Locate the cell with the specified text and output its (X, Y) center coordinate. 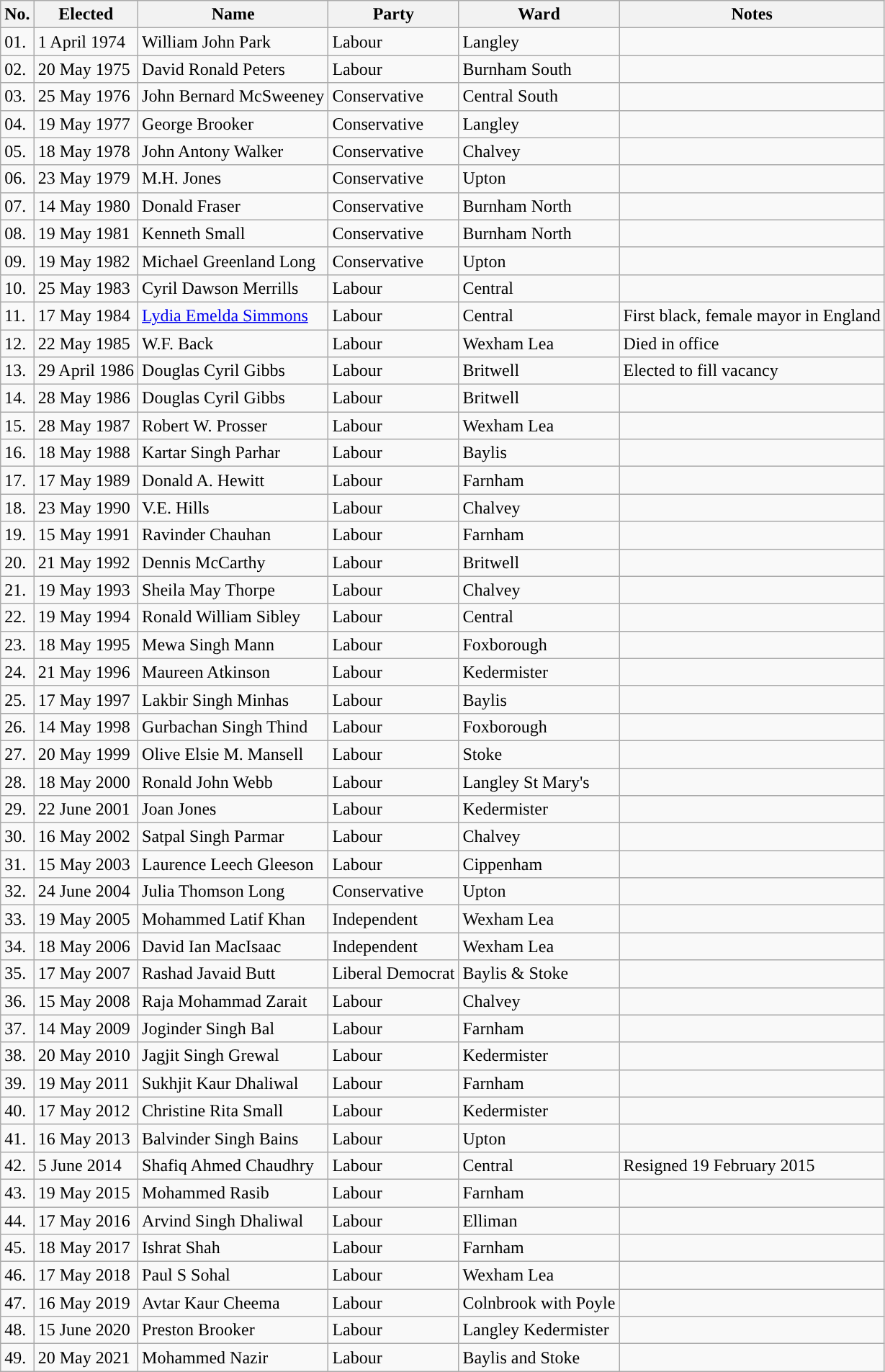
Cyril Dawson Merrills (233, 288)
Joan Jones (233, 810)
19 May 2015 (86, 1193)
Mohammed Rasib (233, 1193)
24. (17, 672)
48. (17, 1330)
Preston Brooker (233, 1330)
Donald A. Hewitt (233, 480)
19 May 1994 (86, 617)
34. (17, 946)
16 May 2013 (86, 1138)
Maureen Atkinson (233, 672)
29 April 1986 (86, 371)
Resigned 19 February 2015 (752, 1165)
14 May 2009 (86, 1028)
18 May 1995 (86, 645)
16. (17, 453)
19 May 1993 (86, 590)
22 May 1985 (86, 344)
Kenneth Small (233, 233)
Baylis and Stoke (539, 1358)
25. (17, 699)
Ravinder Chauhan (233, 535)
Christine Rita Small (233, 1111)
17 May 2016 (86, 1221)
David Ronald Peters (233, 69)
David Ian MacIsaac (233, 946)
Mohammed Latif Khan (233, 919)
George Brooker (233, 124)
40. (17, 1111)
49. (17, 1358)
46. (17, 1275)
Kartar Singh Parhar (233, 453)
Died in office (752, 344)
31. (17, 864)
18 May 2006 (86, 946)
26. (17, 727)
02. (17, 69)
Ronald William Sibley (233, 617)
V.E. Hills (233, 508)
04. (17, 124)
23. (17, 645)
38. (17, 1056)
44. (17, 1221)
15 June 2020 (86, 1330)
37. (17, 1028)
Michael Greenland Long (233, 261)
22. (17, 617)
Laurence Leech Gleeson (233, 864)
41. (17, 1138)
17 May 1984 (86, 315)
First black, female mayor in England (752, 315)
28 May 1987 (86, 426)
11. (17, 315)
10. (17, 288)
17 May 2007 (86, 974)
16 May 2002 (86, 837)
14. (17, 398)
Cippenham (539, 864)
Paul S Sohal (233, 1275)
18. (17, 508)
Jagjit Singh Grewal (233, 1056)
Gurbachan Singh Thind (233, 727)
17. (17, 480)
Central South (539, 97)
Olive Elsie M. Mansell (233, 754)
08. (17, 233)
Donald Fraser (233, 206)
24 June 2004 (86, 892)
Julia Thomson Long (233, 892)
21. (17, 590)
15 May 1991 (86, 535)
20 May 1975 (86, 69)
29. (17, 810)
Dennis McCarthy (233, 562)
20 May 2021 (86, 1358)
Ward (539, 14)
17 May 2012 (86, 1111)
John Antony Walker (233, 151)
15 May 2008 (86, 1001)
1 April 1974 (86, 42)
45. (17, 1248)
19 May 2005 (86, 919)
15. (17, 426)
01. (17, 42)
Baylis & Stoke (539, 974)
27. (17, 754)
Arvind Singh Dhaliwal (233, 1221)
17 May 1989 (86, 480)
Ishrat Shah (233, 1248)
47. (17, 1303)
17 May 2018 (86, 1275)
39. (17, 1083)
Mewa Singh Mann (233, 645)
Raja Mohammad Zarait (233, 1001)
17 May 1997 (86, 699)
43. (17, 1193)
John Bernard McSweeney (233, 97)
Joginder Singh Bal (233, 1028)
Sheila May Thorpe (233, 590)
03. (17, 97)
Elected (86, 14)
Stoke (539, 754)
35. (17, 974)
M.H. Jones (233, 179)
Avtar Kaur Cheema (233, 1303)
16 May 2019 (86, 1303)
20 May 1999 (86, 754)
21 May 1992 (86, 562)
Lakbir Singh Minhas (233, 699)
Notes (752, 14)
13. (17, 371)
19 May 1977 (86, 124)
18 May 2000 (86, 781)
20. (17, 562)
Balvinder Singh Bains (233, 1138)
33. (17, 919)
William John Park (233, 42)
Party (393, 14)
05. (17, 151)
36. (17, 1001)
14 May 1998 (86, 727)
19 May 1981 (86, 233)
Lydia Emelda Simmons (233, 315)
22 June 2001 (86, 810)
19 May 2011 (86, 1083)
25 May 1976 (86, 97)
Rashad Javaid Butt (233, 974)
06. (17, 179)
28 May 1986 (86, 398)
07. (17, 206)
19. (17, 535)
32. (17, 892)
30. (17, 837)
No. (17, 14)
14 May 1980 (86, 206)
Name (233, 14)
21 May 1996 (86, 672)
Satpal Singh Parmar (233, 837)
20 May 2010 (86, 1056)
Langley St Mary's (539, 781)
12. (17, 344)
28. (17, 781)
Sukhjit Kaur Dhaliwal (233, 1083)
Mohammed Nazir (233, 1358)
Elliman (539, 1221)
25 May 1983 (86, 288)
Burnham South (539, 69)
Elected to fill vacancy (752, 371)
09. (17, 261)
Ronald John Webb (233, 781)
Robert W. Prosser (233, 426)
Langley Kedermister (539, 1330)
W.F. Back (233, 344)
5 June 2014 (86, 1165)
23 May 1979 (86, 179)
18 May 1988 (86, 453)
18 May 1978 (86, 151)
19 May 1982 (86, 261)
Colnbrook with Poyle (539, 1303)
Liberal Democrat (393, 974)
42. (17, 1165)
Shafiq Ahmed Chaudhry (233, 1165)
15 May 2003 (86, 864)
18 May 2017 (86, 1248)
23 May 1990 (86, 508)
